Find where the given text appears and provide that cell's center as (X, Y) coordinate. 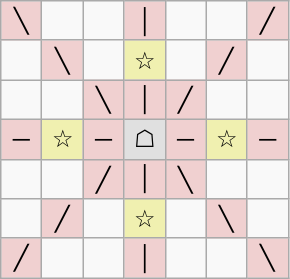
☖ (144, 139)
